Extract the [X, Y] coordinate from the center of the cell holding the provided text.  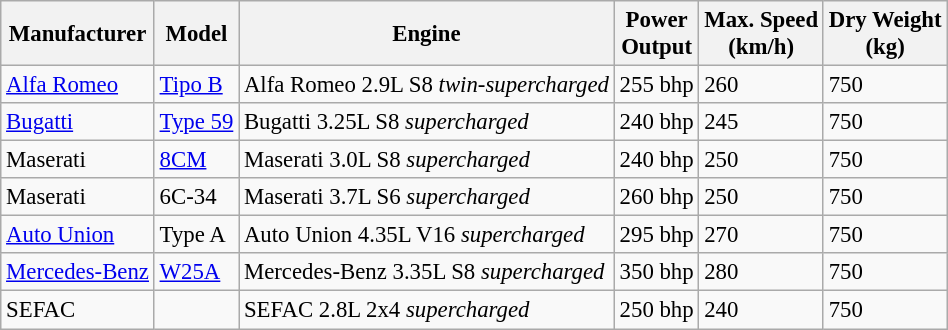
8CM [196, 160]
Maserati 3.7L S6 supercharged [427, 197]
Model [196, 34]
W25A [196, 273]
PowerOutput [656, 34]
280 [761, 273]
350 bhp [656, 273]
270 [761, 235]
SEFAC 2.8L 2x4 supercharged [427, 310]
240 [761, 310]
Alfa Romeo [78, 85]
SEFAC [78, 310]
Bugatti [78, 122]
Mercedes-Benz 3.35L S8 supercharged [427, 273]
Auto Union 4.35L V16 supercharged [427, 235]
Tipo B [196, 85]
Manufacturer [78, 34]
260 bhp [656, 197]
Mercedes-Benz [78, 273]
250 bhp [656, 310]
Dry Weight (kg) [884, 34]
Type A [196, 235]
Type 59 [196, 122]
Bugatti 3.25L S8 supercharged [427, 122]
255 bhp [656, 85]
Maserati 3.0L S8 supercharged [427, 160]
Engine [427, 34]
Auto Union [78, 235]
Max. Speed (km/h) [761, 34]
295 bhp [656, 235]
260 [761, 85]
Alfa Romeo 2.9L S8 twin-supercharged [427, 85]
6C-34 [196, 197]
245 [761, 122]
